Scan for the cell matching the given text and deliver its [x, y] coordinate at center. 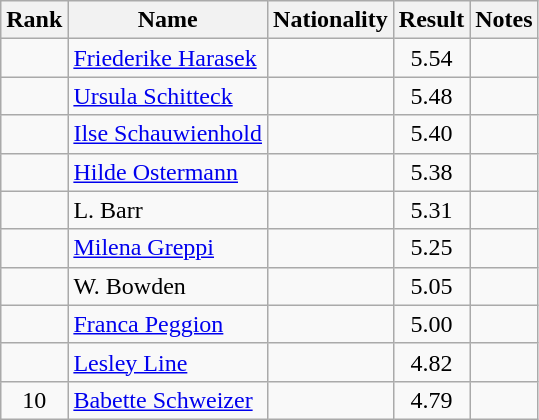
Rank [34, 20]
Friederike Harasek [168, 58]
L. Barr [168, 210]
Ilse Schauwienhold [168, 134]
5.38 [431, 172]
4.82 [431, 362]
5.25 [431, 248]
Franca Peggion [168, 324]
10 [34, 400]
Name [168, 20]
Hilde Ostermann [168, 172]
4.79 [431, 400]
W. Bowden [168, 286]
5.40 [431, 134]
Lesley Line [168, 362]
Ursula Schitteck [168, 96]
5.05 [431, 286]
5.48 [431, 96]
Result [431, 20]
Milena Greppi [168, 248]
5.54 [431, 58]
Notes [504, 20]
Babette Schweizer [168, 400]
5.31 [431, 210]
5.00 [431, 324]
Nationality [331, 20]
